Find where the given text appears and provide that cell's center as [X, Y] coordinate. 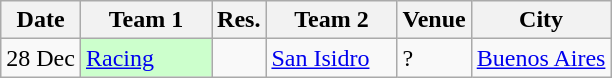
Res. [239, 20]
Team 1 [146, 20]
28 Dec [41, 58]
Venue [434, 20]
San Isidro [332, 58]
Team 2 [332, 20]
? [434, 58]
Date [41, 20]
Racing [146, 58]
City [541, 20]
Buenos Aires [541, 58]
